Capture the cell that displays the provided text and extract its (x, y) central coordinate. 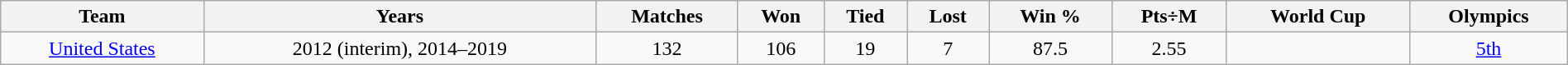
Pts÷M (1169, 17)
5th (1489, 48)
Team (103, 17)
Won (781, 17)
132 (667, 48)
Lost (948, 17)
World Cup (1318, 17)
87.5 (1050, 48)
19 (865, 48)
Tied (865, 17)
7 (948, 48)
Matches (667, 17)
106 (781, 48)
2.55 (1169, 48)
Win % (1050, 17)
Years (400, 17)
Olympics (1489, 17)
United States (103, 48)
2012 (interim), 2014–2019 (400, 48)
